Capture the cell that displays the provided text and extract its [x, y] central coordinate. 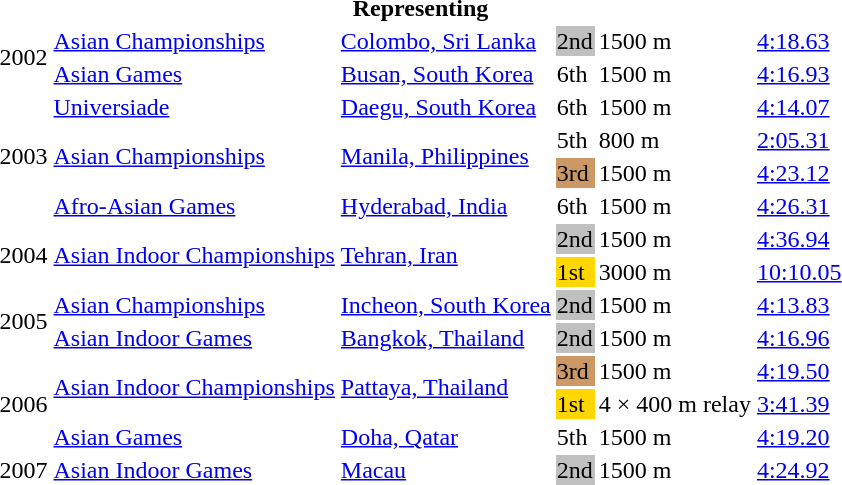
Daegu, South Korea [446, 107]
Manila, Philippines [446, 156]
Afro-Asian Games [194, 206]
Bangkok, Thailand [446, 338]
Hyderabad, India [446, 206]
Busan, South Korea [446, 74]
4 × 400 m relay [674, 404]
3000 m [674, 272]
Universiade [194, 107]
Pattaya, Thailand [446, 388]
Incheon, South Korea [446, 305]
Colombo, Sri Lanka [446, 41]
Doha, Qatar [446, 437]
Macau [446, 470]
800 m [674, 140]
Tehran, Iran [446, 256]
